Search for the cell housing the specified text and yield its (X, Y) center coordinate. 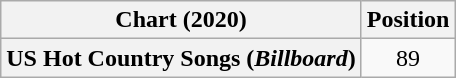
Position (408, 20)
US Hot Country Songs (Billboard) (181, 58)
Chart (2020) (181, 20)
89 (408, 58)
